Capture the cell that displays the provided text and extract its [X, Y] central coordinate. 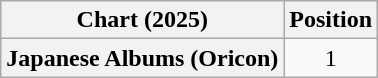
1 [331, 58]
Chart (2025) [142, 20]
Japanese Albums (Oricon) [142, 58]
Position [331, 20]
